Return the [X, Y] coordinate for the center point of the cell that contains the specified text.  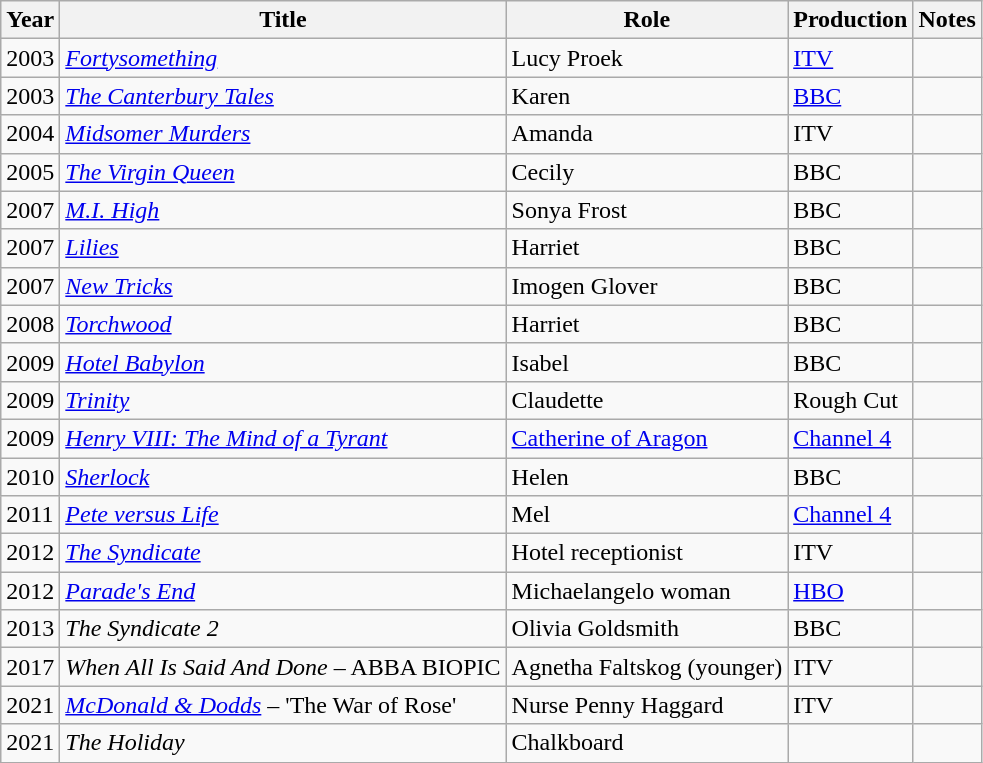
When All Is Said And Done – ABBA BIOPIC [283, 667]
Role [647, 20]
Parade's End [283, 591]
New Tricks [283, 286]
Michaelangelo woman [647, 591]
Henry VIII: The Mind of a Tyrant [283, 438]
Claudette [647, 400]
Lucy Proek [647, 58]
Agnetha Faltskog (younger) [647, 667]
2017 [30, 667]
Helen [647, 477]
Karen [647, 96]
The Virgin Queen [283, 172]
Catherine of Aragon [647, 438]
Sonya Frost [647, 210]
The Holiday [283, 743]
Imogen Glover [647, 286]
HBO [850, 591]
Production [850, 20]
Year [30, 20]
The Canterbury Tales [283, 96]
Chalkboard [647, 743]
McDonald & Dodds – 'The War of Rose' [283, 705]
Nurse Penny Haggard [647, 705]
Cecily [647, 172]
2010 [30, 477]
Rough Cut [850, 400]
Amanda [647, 134]
The Syndicate [283, 553]
Hotel Babylon [283, 362]
2011 [30, 515]
2008 [30, 324]
Fortysomething [283, 58]
Isabel [647, 362]
2013 [30, 629]
Pete versus Life [283, 515]
2004 [30, 134]
Notes [947, 20]
Hotel receptionist [647, 553]
Sherlock [283, 477]
Lilies [283, 248]
Mel [647, 515]
Trinity [283, 400]
The Syndicate 2 [283, 629]
Title [283, 20]
Olivia Goldsmith [647, 629]
Midsomer Murders [283, 134]
2005 [30, 172]
M.I. High [283, 210]
Torchwood [283, 324]
